Output the [x, y] coordinate of the center of the cell containing the given text.  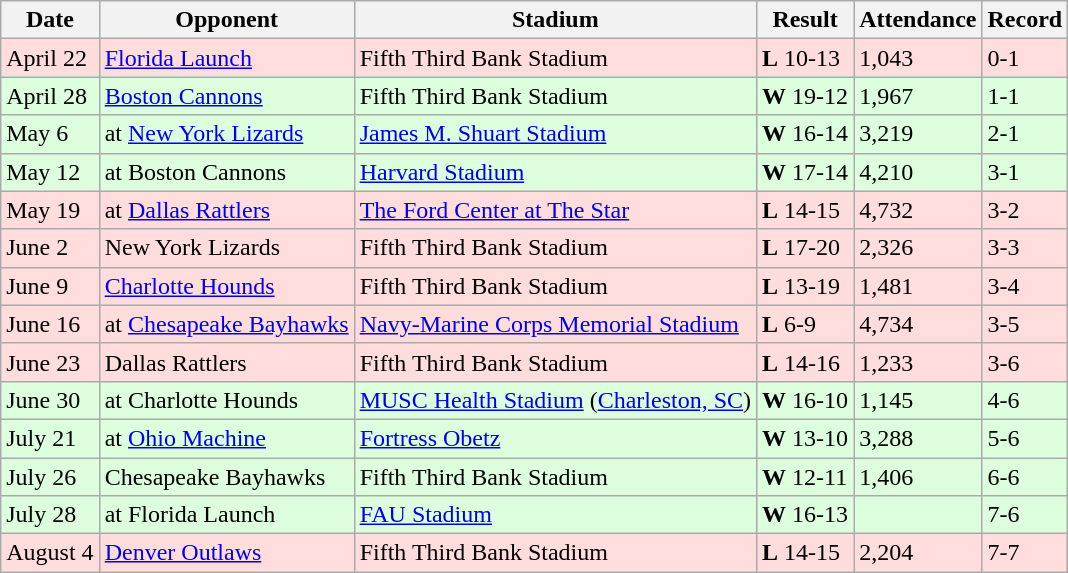
3-4 [1025, 286]
at Boston Cannons [226, 172]
3,219 [918, 134]
L 17-20 [806, 248]
7-7 [1025, 553]
4,734 [918, 324]
New York Lizards [226, 248]
at Ohio Machine [226, 438]
April 22 [50, 58]
W 17-14 [806, 172]
August 4 [50, 553]
June 23 [50, 362]
3-2 [1025, 210]
W 16-14 [806, 134]
May 12 [50, 172]
at Charlotte Hounds [226, 400]
L 6-9 [806, 324]
L 10-13 [806, 58]
1,233 [918, 362]
July 26 [50, 477]
W 16-10 [806, 400]
July 28 [50, 515]
5-6 [1025, 438]
The Ford Center at The Star [555, 210]
3-1 [1025, 172]
W 13-10 [806, 438]
FAU Stadium [555, 515]
June 9 [50, 286]
at New York Lizards [226, 134]
Boston Cannons [226, 96]
0-1 [1025, 58]
4-6 [1025, 400]
April 28 [50, 96]
Dallas Rattlers [226, 362]
at Dallas Rattlers [226, 210]
1,043 [918, 58]
3-3 [1025, 248]
7-6 [1025, 515]
1-1 [1025, 96]
L 13-19 [806, 286]
2-1 [1025, 134]
Attendance [918, 20]
Denver Outlaws [226, 553]
4,732 [918, 210]
W 16-13 [806, 515]
Florida Launch [226, 58]
Navy-Marine Corps Memorial Stadium [555, 324]
at Chesapeake Bayhawks [226, 324]
6-6 [1025, 477]
L 14-16 [806, 362]
at Florida Launch [226, 515]
Stadium [555, 20]
Result [806, 20]
Fortress Obetz [555, 438]
James M. Shuart Stadium [555, 134]
1,481 [918, 286]
Date [50, 20]
Harvard Stadium [555, 172]
June 30 [50, 400]
June 2 [50, 248]
MUSC Health Stadium (Charleston, SC) [555, 400]
May 19 [50, 210]
1,967 [918, 96]
4,210 [918, 172]
June 16 [50, 324]
Record [1025, 20]
1,406 [918, 477]
July 21 [50, 438]
3,288 [918, 438]
1,145 [918, 400]
Charlotte Hounds [226, 286]
W 12-11 [806, 477]
2,204 [918, 553]
2,326 [918, 248]
3-6 [1025, 362]
Opponent [226, 20]
3-5 [1025, 324]
W 19-12 [806, 96]
Chesapeake Bayhawks [226, 477]
May 6 [50, 134]
